Return the (X, Y) coordinate for the center point of the cell that contains the specified text.  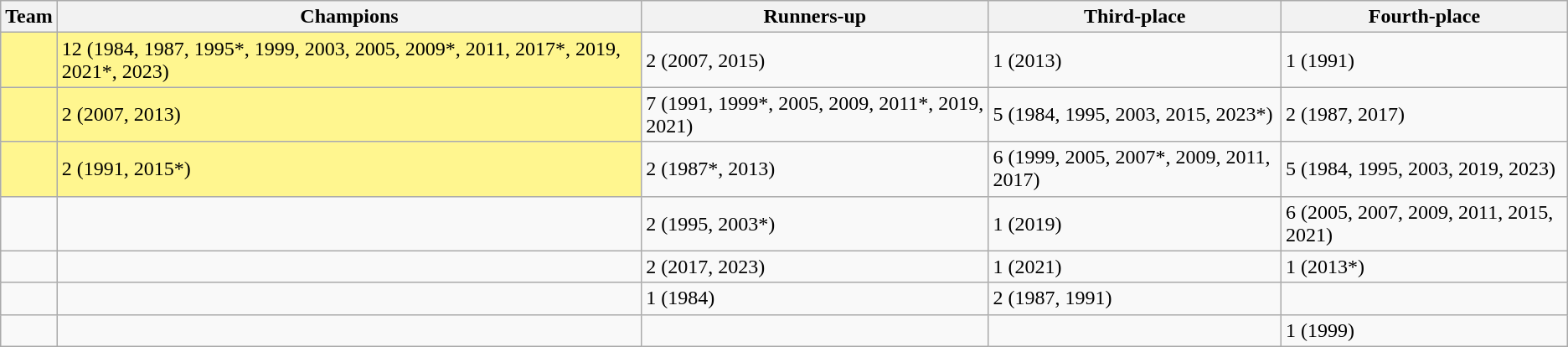
Champions (348, 17)
5 (1984, 1995, 2003, 2015, 2023*) (1135, 114)
Third-place (1135, 17)
2 (1991, 2015*) (348, 169)
2 (2007, 2015) (815, 60)
7 (1991, 1999*, 2005, 2009, 2011*, 2019, 2021) (815, 114)
2 (1987, 2017) (1425, 114)
5 (1984, 1995, 2003, 2019, 2023) (1425, 169)
1 (1999) (1425, 330)
2 (2017, 2023) (815, 267)
2 (1987*, 2013) (815, 169)
1 (2013) (1135, 60)
6 (2005, 2007, 2009, 2011, 2015, 2021) (1425, 223)
Team (29, 17)
1 (2021) (1135, 267)
2 (1987, 1991) (1135, 298)
1 (1984) (815, 298)
2 (1995, 2003*) (815, 223)
1 (1991) (1425, 60)
2 (2007, 2013) (348, 114)
1 (2013*) (1425, 267)
12 (1984, 1987, 1995*, 1999, 2003, 2005, 2009*, 2011, 2017*, 2019, 2021*, 2023) (348, 60)
Runners-up (815, 17)
Fourth-place (1425, 17)
6 (1999, 2005, 2007*, 2009, 2011, 2017) (1135, 169)
1 (2019) (1135, 223)
